Search for the cell housing the specified text and yield its [X, Y] center coordinate. 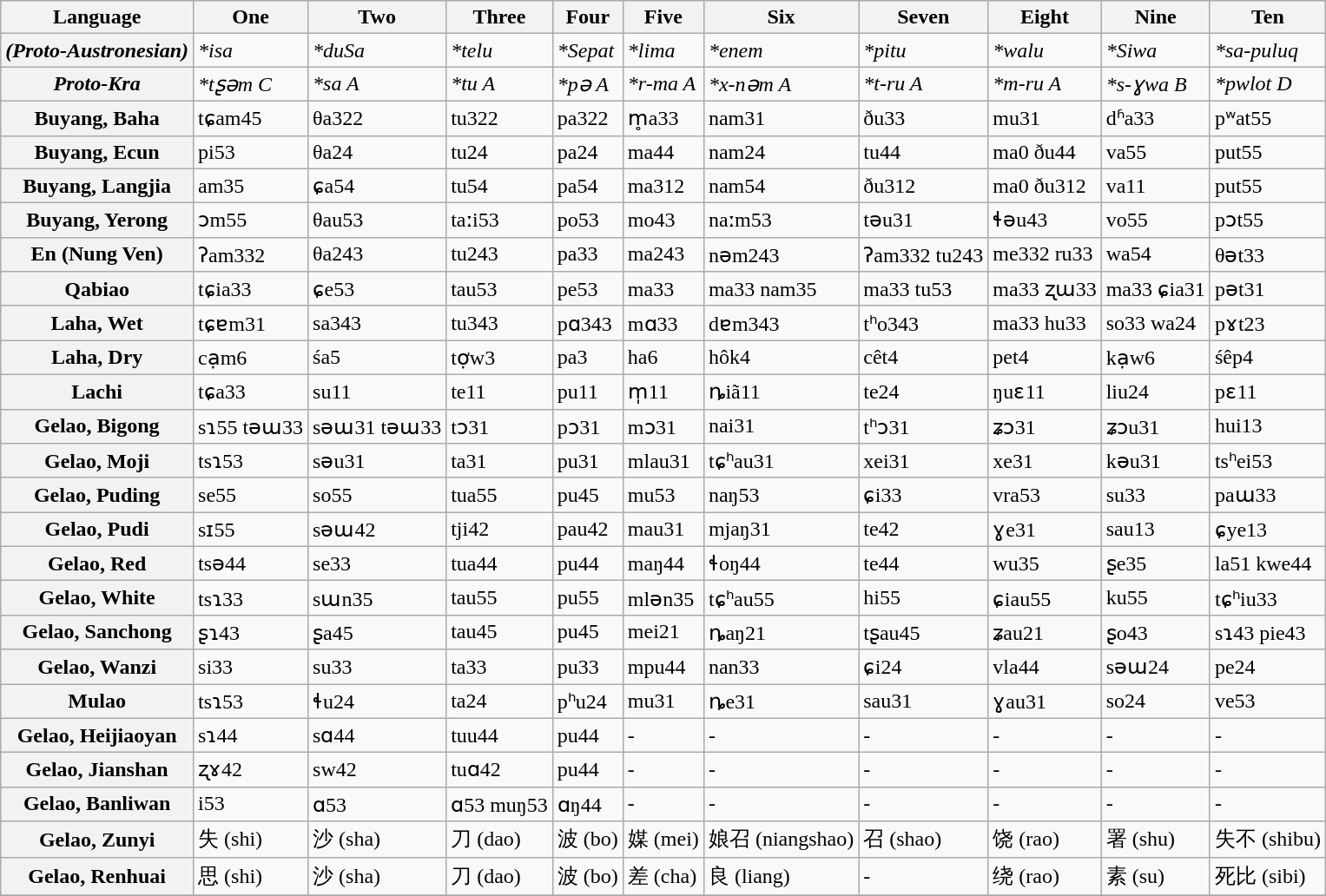
Gelao, Puding [97, 495]
se55 [251, 495]
Four [587, 17]
ɬəu43 [1045, 221]
sɯn35 [377, 598]
hui13 [1268, 426]
tu54 [500, 186]
sɿ43 pie43 [1268, 632]
nai31 [781, 426]
pɔ31 [587, 426]
Language [97, 17]
te44 [924, 563]
dʱa33 [1155, 118]
*pwlot D [1268, 84]
tu322 [500, 118]
te42 [924, 530]
sɪ55 [251, 530]
tua44 [500, 563]
tu44 [924, 152]
ɕiau55 [1045, 598]
ʂɿ43 [251, 632]
Gelao, Red [97, 563]
Buyang, Yerong [97, 221]
mlən35 [663, 598]
pət31 [1268, 289]
ʑɔ31 [1045, 426]
tau53 [500, 289]
Three [500, 17]
ɕe53 [377, 289]
la51 kwe44 [1268, 563]
ʂa45 [377, 632]
hi55 [924, 598]
se33 [377, 563]
ɑ53 muŋ53 [500, 804]
pʰu24 [587, 702]
Gelao, White [97, 598]
mɑ33 [663, 323]
Buyang, Ecun [97, 152]
*walu [1045, 50]
pau42 [587, 530]
Buyang, Baha [97, 118]
so33 wa24 [1155, 323]
nan33 [781, 667]
ma33 nam35 [781, 289]
te24 [924, 392]
召 (shao) [924, 840]
θa243 [377, 254]
pi53 [251, 152]
ma243 [663, 254]
sɑ44 [377, 735]
tɕia33 [251, 289]
xe31 [1045, 461]
səu31 [377, 461]
nam31 [781, 118]
nəm243 [781, 254]
ma33 ɕia31 [1155, 289]
pa54 [587, 186]
Gelao, Renhuai [97, 877]
ɑŋ44 [587, 804]
pu11 [587, 392]
sau13 [1155, 530]
Lachi [97, 392]
hôk4 [781, 358]
*sa-puluq [1268, 50]
mei21 [663, 632]
taːi53 [500, 221]
pu31 [587, 461]
tau45 [500, 632]
śêp4 [1268, 358]
素 (su) [1155, 877]
m̩11 [663, 392]
ɣau31 [1045, 702]
Buyang, Langjia [97, 186]
pe24 [1268, 667]
nam54 [781, 186]
i53 [251, 804]
so55 [377, 495]
mu53 [663, 495]
tɕɐm31 [251, 323]
tji42 [500, 530]
tʂau45 [924, 632]
ðu33 [924, 118]
kəu31 [1155, 461]
paɯ33 [1268, 495]
sa343 [377, 323]
ɬoŋ44 [781, 563]
ʑau21 [1045, 632]
差 (cha) [663, 877]
Gelao, Banliwan [97, 804]
One [251, 17]
ta31 [500, 461]
*duSa [377, 50]
Six [781, 17]
θət33 [1268, 254]
Gelao, Heijiaoyan [97, 735]
təu31 [924, 221]
nam24 [781, 152]
失不 (shibu) [1268, 840]
Two [377, 17]
me332 ru33 [1045, 254]
*lima [663, 50]
θa24 [377, 152]
Laha, Dry [97, 358]
Ten [1268, 17]
vo55 [1155, 221]
ʂo43 [1155, 632]
*tu A [500, 84]
ma33 ʐɯ33 [1045, 289]
ðu312 [924, 186]
pet4 [1045, 358]
tua55 [500, 495]
ma33 tu53 [924, 289]
Laha, Wet [97, 323]
tu243 [500, 254]
mo43 [663, 221]
mɔ31 [663, 426]
sɿ55 təɯ33 [251, 426]
pu55 [587, 598]
ku55 [1155, 598]
*isa [251, 50]
va55 [1155, 152]
*r-ma A [663, 84]
ɣe31 [1045, 530]
θau53 [377, 221]
śa5 [377, 358]
va11 [1155, 186]
tu24 [500, 152]
po53 [587, 221]
ȵiã11 [781, 392]
Gelao, Sanchong [97, 632]
tʰɔ31 [924, 426]
pɛ11 [1268, 392]
mau31 [663, 530]
Qabiao [97, 289]
sɿ44 [251, 735]
ha6 [663, 358]
*sa A [377, 84]
*Sepat [587, 50]
tɕʰau55 [781, 598]
ɕi33 [924, 495]
Gelao, Bigong [97, 426]
pa33 [587, 254]
Gelao, Zunyi [97, 840]
tsə44 [251, 563]
xei31 [924, 461]
pu33 [587, 667]
te11 [500, 392]
ʐɤ42 [251, 770]
si33 [251, 667]
tɔ31 [500, 426]
dɐm343 [781, 323]
am35 [251, 186]
(Proto-Austronesian) [97, 50]
pɔt55 [1268, 221]
*pə A [587, 84]
naːm53 [781, 221]
ɕye13 [1268, 530]
ma44 [663, 152]
kạw6 [1155, 358]
tau55 [500, 598]
pɤt23 [1268, 323]
ma312 [663, 186]
vra53 [1045, 495]
səɯ42 [377, 530]
ve53 [1268, 702]
*telu [500, 50]
失 (shi) [251, 840]
tʰo343 [924, 323]
*tʂəm C [251, 84]
ma0 ðu44 [1045, 152]
绕 (rao) [1045, 877]
tɕʰiu33 [1268, 598]
署 (shu) [1155, 840]
ɑ53 [377, 804]
Nine [1155, 17]
mpu44 [663, 667]
ʂe35 [1155, 563]
ɔm55 [251, 221]
ʔam332 [251, 254]
səɯ31 təɯ33 [377, 426]
vla44 [1045, 667]
良 (liang) [781, 877]
ɕi24 [924, 667]
pɑ343 [587, 323]
ɕa54 [377, 186]
pa322 [587, 118]
Gelao, Moji [97, 461]
tợw3 [500, 358]
ŋuɛ11 [1045, 392]
Eight [1045, 17]
ma33 hu33 [1045, 323]
sw42 [377, 770]
cạm6 [251, 358]
ȵaŋ21 [781, 632]
Gelao, Pudi [97, 530]
Seven [924, 17]
pe53 [587, 289]
Five [663, 17]
ma33 [663, 289]
wa54 [1155, 254]
so24 [1155, 702]
tɕʰau31 [781, 461]
*s-ɣwa B [1155, 84]
pa24 [587, 152]
su11 [377, 392]
mlau31 [663, 461]
səɯ24 [1155, 667]
maŋ44 [663, 563]
m̥a33 [663, 118]
*x-nəm A [781, 84]
wu35 [1045, 563]
liu24 [1155, 392]
*Siwa [1155, 50]
sau31 [924, 702]
死比 (sibi) [1268, 877]
Mulao [97, 702]
Gelao, Jianshan [97, 770]
娘召 (niangshao) [781, 840]
ʑɔu31 [1155, 426]
ma0 ðu312 [1045, 186]
tɕa33 [251, 392]
tsɿ33 [251, 598]
naŋ53 [781, 495]
θa322 [377, 118]
媒 (mei) [663, 840]
饶 (rao) [1045, 840]
思 (shi) [251, 877]
*t-ru A [924, 84]
En (Nung Ven) [97, 254]
mjaŋ31 [781, 530]
Proto-Kra [97, 84]
tu343 [500, 323]
ta33 [500, 667]
tuɑ42 [500, 770]
tɕam45 [251, 118]
ɬu24 [377, 702]
ʔam332 tu243 [924, 254]
pʷat55 [1268, 118]
Gelao, Wanzi [97, 667]
pa3 [587, 358]
cêt4 [924, 358]
ȵe31 [781, 702]
*pitu [924, 50]
*m-ru A [1045, 84]
*enem [781, 50]
tsʰei53 [1268, 461]
tuu44 [500, 735]
ta24 [500, 702]
